Detect which cell encompasses the target text, then output its (x, y) center coordinate. 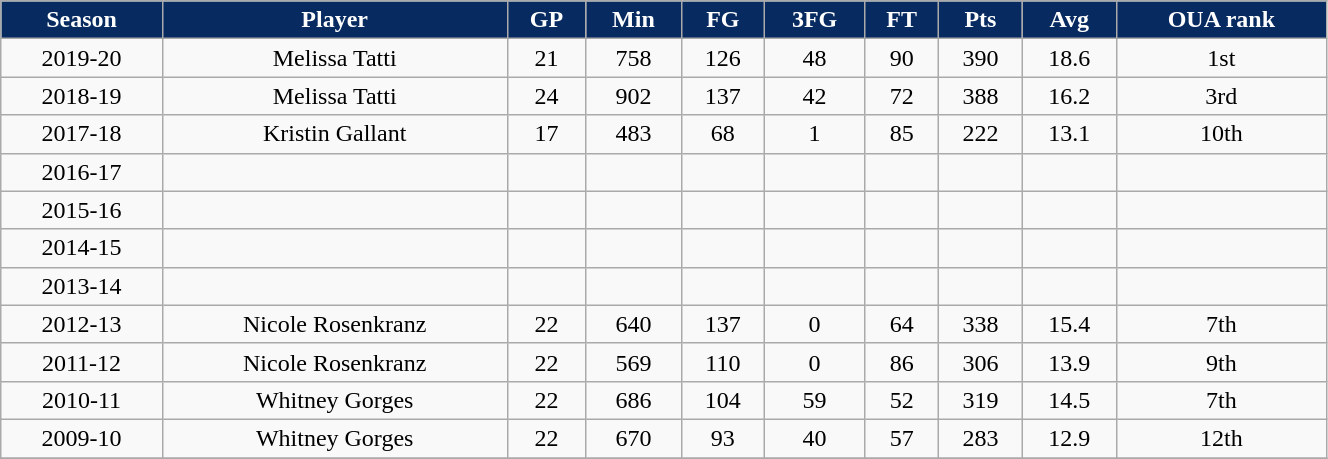
1st (1221, 58)
13.9 (1069, 362)
12th (1221, 438)
68 (722, 134)
24 (546, 96)
110 (722, 362)
9th (1221, 362)
48 (815, 58)
13.1 (1069, 134)
40 (815, 438)
3FG (815, 20)
319 (980, 400)
59 (815, 400)
72 (902, 96)
2012-13 (82, 324)
3rd (1221, 96)
686 (634, 400)
306 (980, 362)
OUA rank (1221, 20)
GP (546, 20)
2010-11 (82, 400)
Min (634, 20)
338 (980, 324)
FG (722, 20)
90 (902, 58)
Player (334, 20)
104 (722, 400)
Season (82, 20)
14.5 (1069, 400)
15.4 (1069, 324)
283 (980, 438)
93 (722, 438)
64 (902, 324)
2011-12 (82, 362)
640 (634, 324)
FT (902, 20)
126 (722, 58)
390 (980, 58)
42 (815, 96)
2014-15 (82, 248)
Avg (1069, 20)
57 (902, 438)
10th (1221, 134)
388 (980, 96)
758 (634, 58)
Kristin Gallant (334, 134)
2019-20 (82, 58)
21 (546, 58)
12.9 (1069, 438)
670 (634, 438)
222 (980, 134)
483 (634, 134)
2013-14 (82, 286)
17 (546, 134)
85 (902, 134)
1 (815, 134)
902 (634, 96)
86 (902, 362)
569 (634, 362)
2015-16 (82, 210)
16.2 (1069, 96)
52 (902, 400)
2017-18 (82, 134)
2016-17 (82, 172)
Pts (980, 20)
2009-10 (82, 438)
2018-19 (82, 96)
18.6 (1069, 58)
